Output the (X, Y) coordinate of the center of the cell containing the given text.  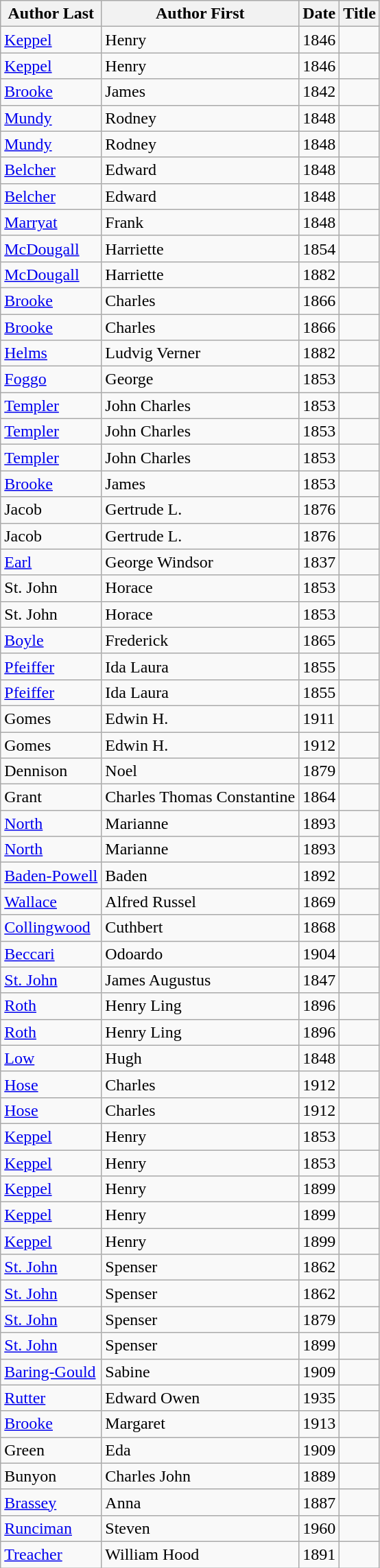
Anna (200, 1502)
George (200, 379)
Treacher (51, 1554)
James Augustus (200, 980)
Frederick (200, 640)
1842 (320, 92)
Odoardo (200, 954)
Marryat (51, 222)
1868 (320, 928)
Charles Thomas Constantine (200, 797)
Author First (200, 14)
Cuthbert (200, 928)
1911 (320, 718)
1960 (320, 1528)
Earl (51, 562)
1887 (320, 1502)
Low (51, 1058)
Date (320, 14)
Foggo (51, 379)
Runciman (51, 1528)
1847 (320, 980)
Grant (51, 797)
1904 (320, 954)
1864 (320, 797)
Green (51, 1450)
1837 (320, 562)
Baden (200, 876)
Helms (51, 353)
Alfred Russel (200, 902)
1935 (320, 1398)
Dennison (51, 771)
1869 (320, 902)
Bunyon (51, 1476)
Sabine (200, 1372)
Steven (200, 1528)
William Hood (200, 1554)
Hugh (200, 1058)
1854 (320, 248)
Wallace (51, 902)
Noel (200, 771)
Boyle (51, 640)
Charles John (200, 1476)
Baring-Gould (51, 1372)
George Windsor (200, 562)
Baden-Powell (51, 876)
1913 (320, 1424)
Author Last (51, 14)
Ludvig Verner (200, 353)
Brassey (51, 1502)
Eda (200, 1450)
1889 (320, 1476)
1865 (320, 640)
Margaret (200, 1424)
Beccari (51, 954)
Frank (200, 222)
1892 (320, 876)
Collingwood (51, 928)
Title (359, 14)
Edward Owen (200, 1398)
1891 (320, 1554)
Rutter (51, 1398)
